Extract the [X, Y] coordinate from the center of the cell holding the provided text.  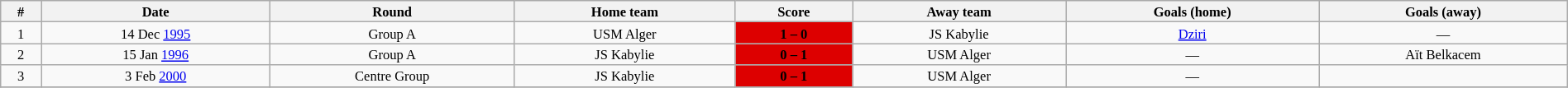
1 – 0 [794, 33]
Centre Group [392, 76]
14 Dec 1995 [155, 33]
Goals (home) [1193, 12]
3 Feb 2000 [155, 76]
Goals (away) [1444, 12]
Away team [958, 12]
Aït Belkacem [1444, 54]
1 [22, 33]
Score [794, 12]
# [22, 12]
15 Jan 1996 [155, 54]
Dziri [1193, 33]
3 [22, 76]
Date [155, 12]
Home team [625, 12]
Round [392, 12]
2 [22, 54]
